Provide the (X, Y) coordinate of the cell's center where the given text is located.  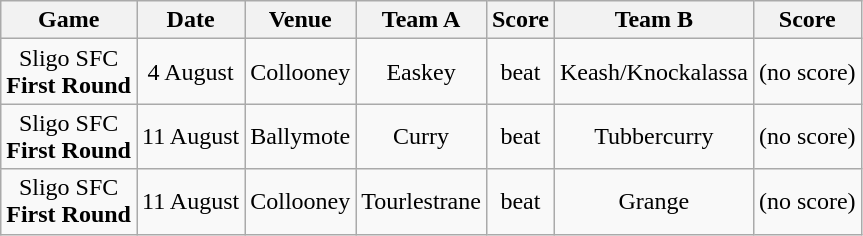
Tourlestrane (422, 202)
4 August (190, 72)
Tubbercurry (654, 136)
Date (190, 20)
Team B (654, 20)
Easkey (422, 72)
Grange (654, 202)
Curry (422, 136)
Venue (300, 20)
Team A (422, 20)
Keash/Knockalassa (654, 72)
Game (69, 20)
Ballymote (300, 136)
